Capture the cell that displays the provided text and extract its [X, Y] central coordinate. 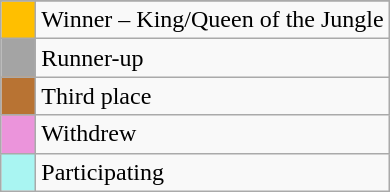
Runner-up [212, 58]
Withdrew [212, 134]
Participating [212, 172]
Winner – King/Queen of the Jungle [212, 20]
Third place [212, 96]
